From the cell containing the given text, extract its center point as (X, Y) coordinate. 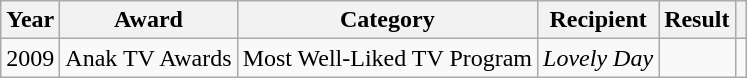
Year (30, 20)
Most Well-Liked TV Program (387, 58)
Award (148, 20)
Lovely Day (598, 58)
Category (387, 20)
Result (697, 20)
2009 (30, 58)
Anak TV Awards (148, 58)
Recipient (598, 20)
